Pinpoint the cell where the given text exists, returning its (X, Y) midpoint coordinate. 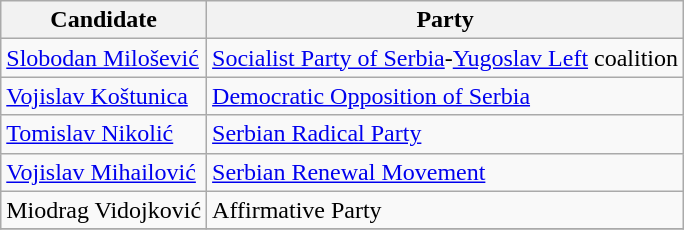
Slobodan Milošević (104, 58)
Democratic Opposition of Serbia (446, 96)
Party (446, 20)
Tomislav Nikolić (104, 134)
Serbian Radical Party (446, 134)
Vojislav Mihailović (104, 172)
Affirmative Party (446, 210)
Serbian Renewal Movement (446, 172)
Socialist Party of Serbia-Yugoslav Left coalition (446, 58)
Miodrag Vidojković (104, 210)
Candidate (104, 20)
Vojislav Koštunica (104, 96)
